Return [x, y] of the center of cell containing provided text 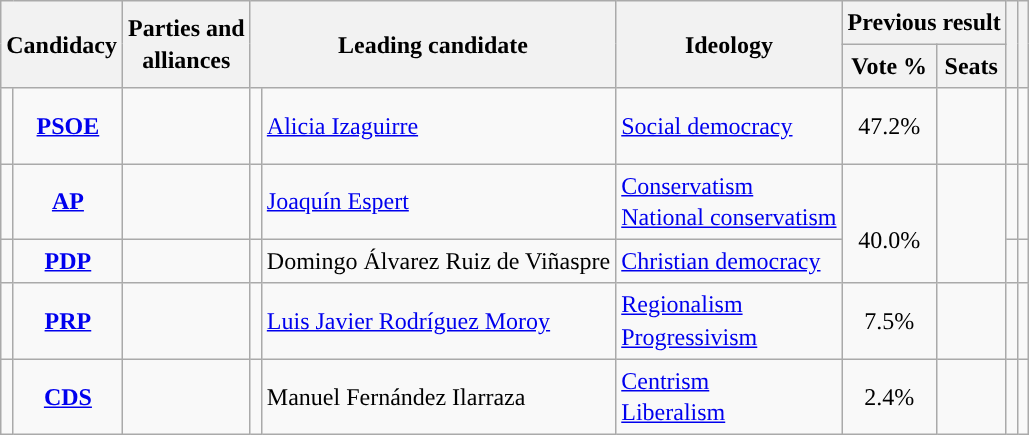
Domingo Álvarez Ruiz de Viñaspre [438, 260]
47.2% [889, 126]
Luis Javier Rodríguez Moroy [438, 321]
AP [68, 202]
CentrismLiberalism [729, 397]
Social democracy [729, 126]
Christian democracy [729, 260]
Seats [971, 66]
RegionalismProgressivism [729, 321]
PRP [68, 321]
40.0% [889, 224]
Previous result [924, 22]
CDS [68, 397]
ConservatismNational conservatism [729, 202]
Alicia Izaguirre [438, 126]
Vote % [889, 66]
Parties andalliances [187, 44]
PDP [68, 260]
Leading candidate [432, 44]
PSOE [68, 126]
Manuel Fernández Ilarraza [438, 397]
Candidacy [62, 44]
2.4% [889, 397]
Ideology [729, 44]
7.5% [889, 321]
Joaquín Espert [438, 202]
